Search for the cell housing the specified text and yield its (X, Y) center coordinate. 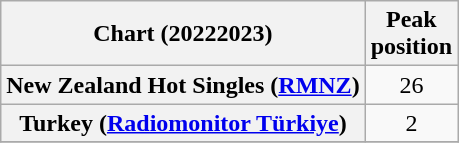
Chart (20222023) (183, 34)
Peakposition (411, 34)
2 (411, 123)
Turkey (Radiomonitor Türkiye) (183, 123)
New Zealand Hot Singles (RMNZ) (183, 85)
26 (411, 85)
